Return the [x, y] coordinate for the center point of the cell that contains the specified text.  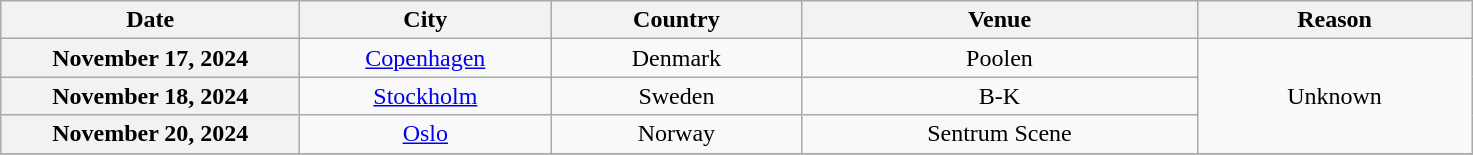
Poolen [1000, 58]
November 17, 2024 [150, 58]
November 18, 2024 [150, 96]
Date [150, 20]
Oslo [426, 134]
Stockholm [426, 96]
Norway [676, 134]
Country [676, 20]
Denmark [676, 58]
B-K [1000, 96]
Unknown [1334, 96]
November 20, 2024 [150, 134]
Copenhagen [426, 58]
City [426, 20]
Reason [1334, 20]
Venue [1000, 20]
Sentrum Scene [1000, 134]
Sweden [676, 96]
